Output the (x, y) coordinate of the center of the cell containing the given text.  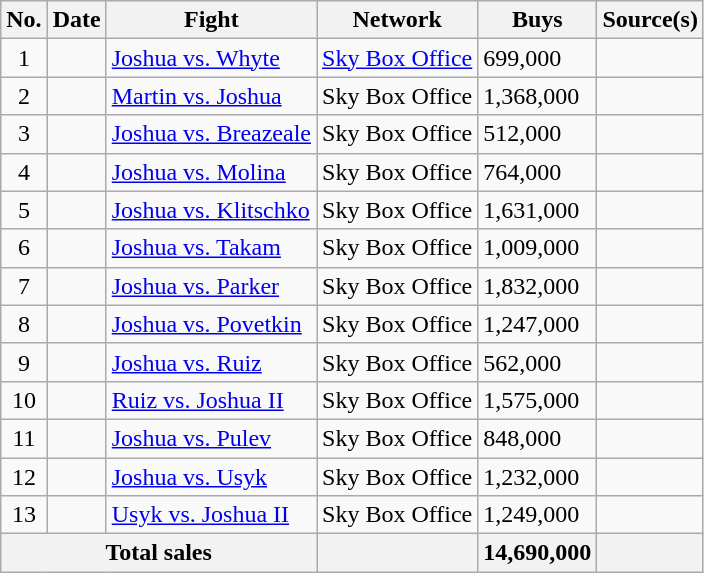
562,000 (538, 362)
848,000 (538, 438)
12 (24, 477)
13 (24, 515)
14,690,000 (538, 553)
Martin vs. Joshua (211, 96)
Joshua vs. Molina (211, 172)
1 (24, 58)
1,247,000 (538, 324)
3 (24, 134)
Joshua vs. Whyte (211, 58)
Joshua vs. Klitschko (211, 210)
4 (24, 172)
1,575,000 (538, 400)
Joshua vs. Ruiz (211, 362)
Joshua vs. Pulev (211, 438)
699,000 (538, 58)
Total sales (159, 553)
1,832,000 (538, 286)
Source(s) (650, 20)
Buys (538, 20)
9 (24, 362)
10 (24, 400)
Joshua vs. Povetkin (211, 324)
512,000 (538, 134)
Usyk vs. Joshua II (211, 515)
Ruiz vs. Joshua II (211, 400)
6 (24, 248)
Date (76, 20)
Joshua vs. Parker (211, 286)
Network (398, 20)
5 (24, 210)
1,232,000 (538, 477)
7 (24, 286)
1,631,000 (538, 210)
Joshua vs. Usyk (211, 477)
8 (24, 324)
Fight (211, 20)
1,009,000 (538, 248)
No. (24, 20)
1,368,000 (538, 96)
Joshua vs. Breazeale (211, 134)
764,000 (538, 172)
1,249,000 (538, 515)
11 (24, 438)
2 (24, 96)
Joshua vs. Takam (211, 248)
